Scan for the cell matching the given text and deliver its (X, Y) coordinate at center. 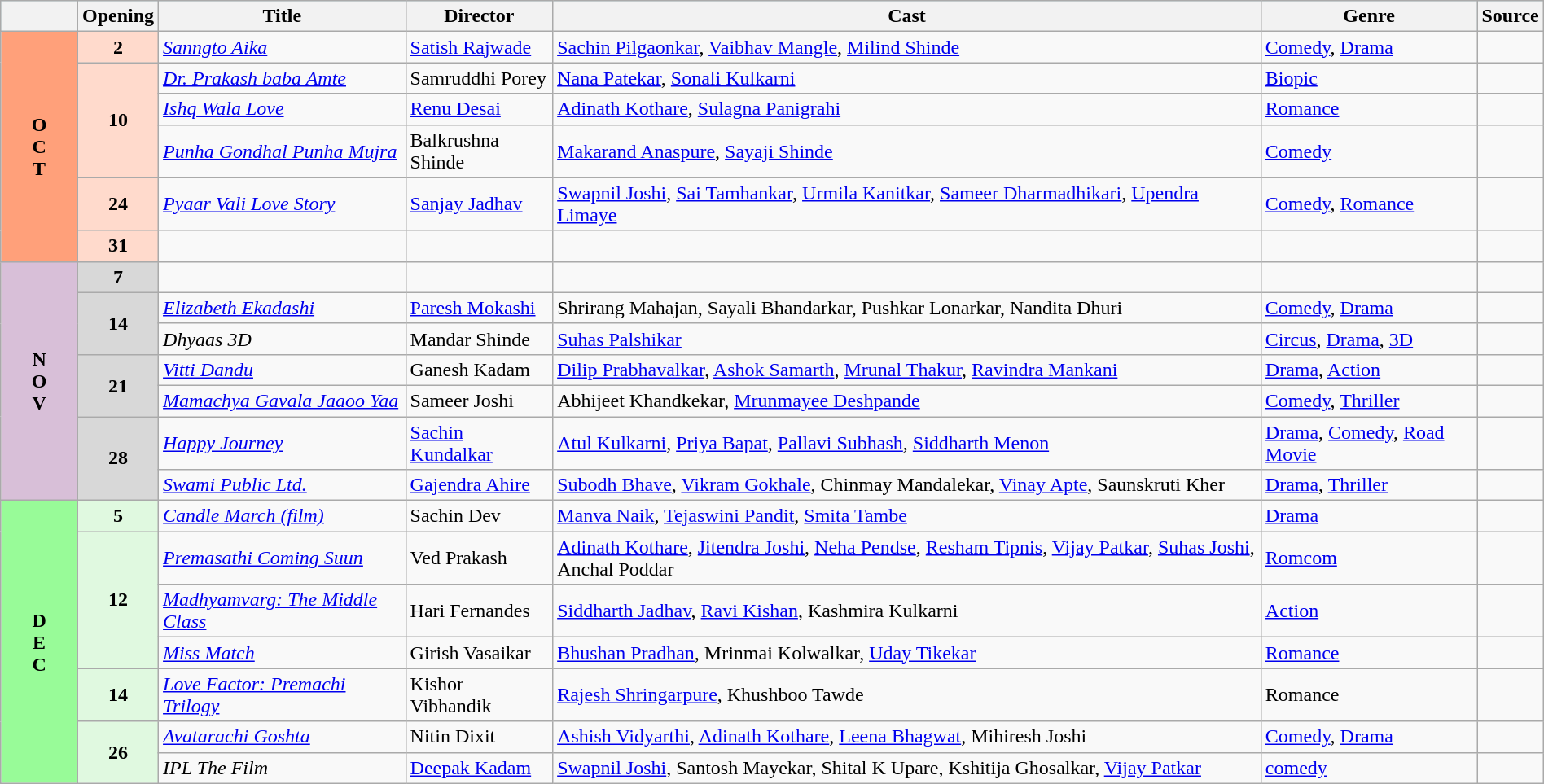
Renu Desai (479, 109)
Nana Patekar, Sonali Kulkarni (907, 78)
Nitin Dixit (479, 737)
12 (117, 600)
Swapnil Joshi, Sai Tamhankar, Urmila Kanitkar, Sameer Dharmadhikari, Upendra Limaye (907, 204)
Miss Match (282, 653)
Biopic (1369, 78)
Dr. Prakash baba Amte (282, 78)
Comedy, Thriller (1369, 401)
26 (117, 752)
Swapnil Joshi, Santosh Mayekar, Shital K Upare, Kshitija Ghosalkar, Vijay Patkar (907, 768)
Atul Kulkarni, Priya Bapat, Pallavi Subhash, Siddharth Menon (907, 443)
28 (117, 459)
Punha Gondhal Punha Mujra (282, 151)
OCT (39, 147)
Comedy, Romance (1369, 204)
Girish Vasaikar (479, 653)
Paresh Mokashi (479, 308)
Shrirang Mahajan, Sayali Bhandarkar, Pushkar Lonarkar, Nandita Dhuri (907, 308)
Comedy (1369, 151)
Abhijeet Khandkekar, Mrunmayee Deshpande (907, 401)
31 (117, 246)
Balkrushna Shinde (479, 151)
Drama (1369, 516)
Opening (117, 16)
7 (117, 277)
Satish Rajwade (479, 47)
Madhyamvarg: The Middle Class (282, 611)
IPL The Film (282, 768)
Kishor Vibhandik (479, 695)
Sachin Kundalkar (479, 443)
Ganesh Kadam (479, 370)
Bhushan Pradhan, Mrinmai Kolwalkar, Uday Tikekar (907, 653)
Dhyaas 3D (282, 339)
21 (117, 385)
Director (479, 16)
Circus, Drama, 3D (1369, 339)
Ishq Wala Love (282, 109)
NOV (39, 381)
Sameer Joshi (479, 401)
Drama, Action (1369, 370)
Source (1510, 16)
Adinath Kothare, Sulagna Panigrahi (907, 109)
Pyaar Vali Love Story (282, 204)
Avatarachi Goshta (282, 737)
24 (117, 204)
Vitti Dandu (282, 370)
Subodh Bhave, Vikram Gokhale, Chinmay Mandalekar, Vinay Apte, Saunskruti Kher (907, 485)
Makarand Anaspure, Sayaji Shinde (907, 151)
Ved Prakash (479, 558)
Dilip Prabhavalkar, Ashok Samarth, Mrunal Thakur, Ravindra Mankani (907, 370)
Candle March (film) (282, 516)
Ashish Vidyarthi, Adinath Kothare, Leena Bhagwat, Mihiresh Joshi (907, 737)
Action (1369, 611)
2 (117, 47)
Manva Naik, Tejaswini Pandit, Smita Tambe (907, 516)
Siddharth Jadhav, Ravi Kishan, Kashmira Kulkarni (907, 611)
Samruddhi Porey (479, 78)
Elizabeth Ekadashi (282, 308)
Genre (1369, 16)
Sanjay Jadhav (479, 204)
Happy Journey (282, 443)
Suhas Palshikar (907, 339)
DEC (39, 642)
Swami Public Ltd. (282, 485)
Title (282, 16)
Mandar Shinde (479, 339)
Romcom (1369, 558)
Premasathi Coming Suun (282, 558)
Gajendra Ahire (479, 485)
Deepak Kadam (479, 768)
Drama, Comedy, Road Movie (1369, 443)
Love Factor: Premachi Trilogy (282, 695)
Sachin Dev (479, 516)
Rajesh Shringarpure, Khushboo Tawde (907, 695)
Drama, Thriller (1369, 485)
Cast (907, 16)
5 (117, 516)
Mamachya Gavala Jaaoo Yaa (282, 401)
Hari Fernandes (479, 611)
comedy (1369, 768)
Adinath Kothare, Jitendra Joshi, Neha Pendse, Resham Tipnis, Vijay Patkar, Suhas Joshi, Anchal Poddar (907, 558)
10 (117, 120)
Sachin Pilgaonkar, Vaibhav Mangle, Milind Shinde (907, 47)
Sanngto Aika (282, 47)
